Determine the (X, Y) coordinate at the center of the cell enclosing the given text.  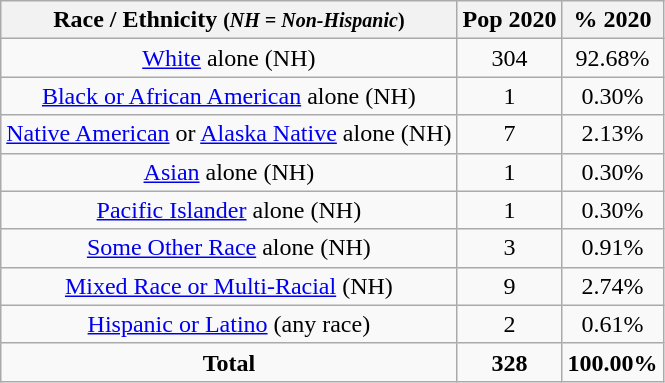
328 (510, 362)
7 (510, 134)
0.61% (612, 324)
Race / Ethnicity (NH = Non-Hispanic) (229, 20)
Hispanic or Latino (any race) (229, 324)
92.68% (612, 58)
% 2020 (612, 20)
Total (229, 362)
Asian alone (NH) (229, 172)
2.13% (612, 134)
Black or African American alone (NH) (229, 96)
White alone (NH) (229, 58)
0.91% (612, 248)
100.00% (612, 362)
2.74% (612, 286)
304 (510, 58)
Mixed Race or Multi-Racial (NH) (229, 286)
Pop 2020 (510, 20)
3 (510, 248)
9 (510, 286)
Some Other Race alone (NH) (229, 248)
Pacific Islander alone (NH) (229, 210)
2 (510, 324)
Native American or Alaska Native alone (NH) (229, 134)
